Find where the given text appears and provide that cell's center as [x, y] coordinate. 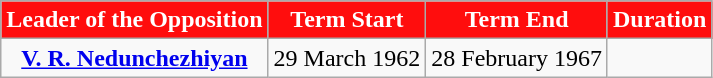
Leader of the Opposition [134, 20]
Term End [517, 20]
29 March 1962 [347, 58]
Duration [659, 20]
V. R. Nedunchezhiyan [134, 58]
Term Start [347, 20]
28 February 1967 [517, 58]
